Detect which cell encompasses the target text, then output its (X, Y) center coordinate. 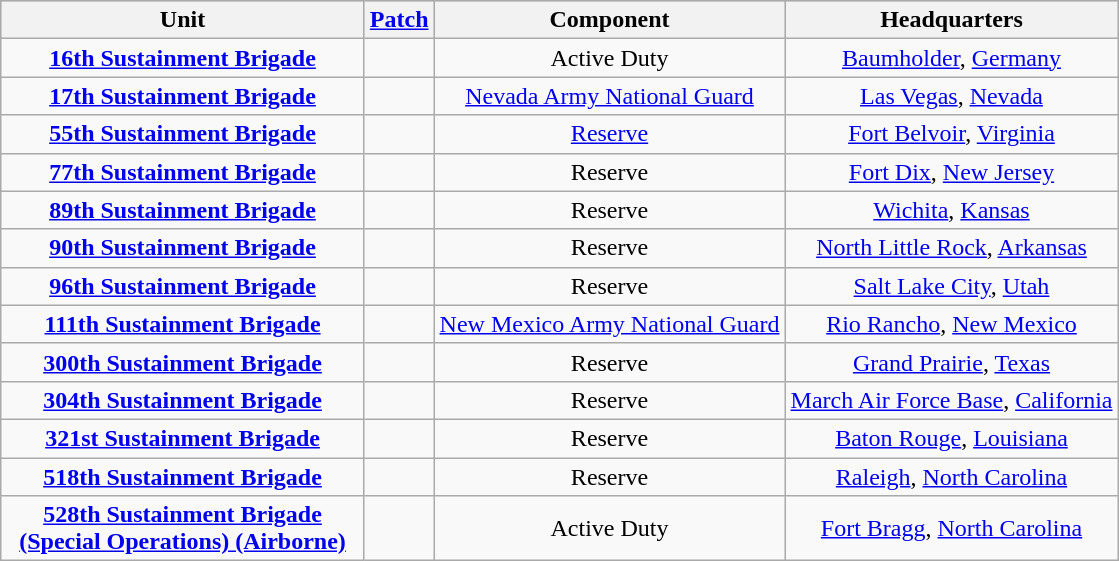
300th Sustainment Brigade (183, 362)
Patch (399, 20)
Nevada Army National Guard (610, 96)
Fort Bragg, North Carolina (952, 528)
518th Sustainment Brigade (183, 477)
Fort Dix, New Jersey (952, 172)
Salt Lake City, Utah (952, 286)
17th Sustainment Brigade (183, 96)
77th Sustainment Brigade (183, 172)
Grand Prairie, Texas (952, 362)
16th Sustainment Brigade (183, 58)
North Little Rock, Arkansas (952, 248)
New Mexico Army National Guard (610, 324)
89th Sustainment Brigade (183, 210)
Raleigh, North Carolina (952, 477)
111th Sustainment Brigade (183, 324)
321st Sustainment Brigade (183, 438)
Component (610, 20)
96th Sustainment Brigade (183, 286)
Baton Rouge, Louisiana (952, 438)
55th Sustainment Brigade (183, 134)
Headquarters (952, 20)
Rio Rancho, New Mexico (952, 324)
Wichita, Kansas (952, 210)
90th Sustainment Brigade (183, 248)
Las Vegas, Nevada (952, 96)
Unit (183, 20)
528th Sustainment Brigade (Special Operations) (Airborne) (183, 528)
304th Sustainment Brigade (183, 400)
March Air Force Base, California (952, 400)
Baumholder, Germany (952, 58)
Fort Belvoir, Virginia (952, 134)
